Search for the cell housing the specified text and yield its (x, y) center coordinate. 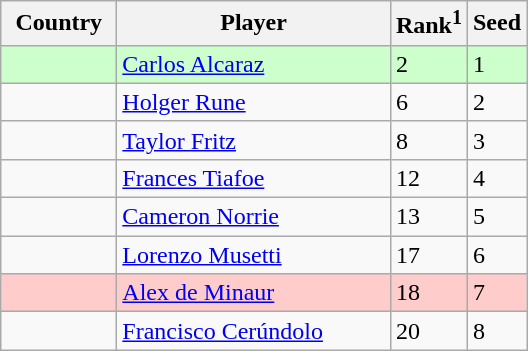
Lorenzo Musetti (254, 255)
4 (496, 178)
Player (254, 24)
13 (428, 217)
Taylor Fritz (254, 140)
5 (496, 217)
20 (428, 331)
Cameron Norrie (254, 217)
Carlos Alcaraz (254, 64)
3 (496, 140)
Francisco Cerúndolo (254, 331)
17 (428, 255)
Alex de Minaur (254, 293)
Rank1 (428, 24)
12 (428, 178)
Country (59, 24)
Seed (496, 24)
1 (496, 64)
Frances Tiafoe (254, 178)
18 (428, 293)
Holger Rune (254, 102)
7 (496, 293)
